Return the [x, y] coordinate for the center point of the cell that contains the specified text.  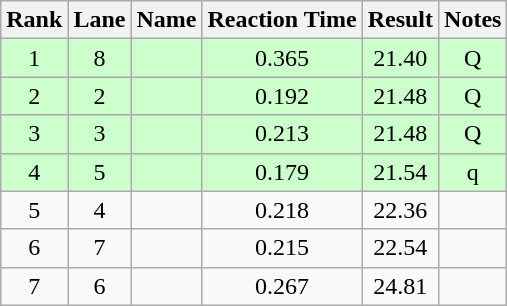
0.213 [282, 134]
22.54 [400, 248]
22.36 [400, 210]
21.40 [400, 58]
Result [400, 20]
0.218 [282, 210]
Notes [473, 20]
21.54 [400, 172]
0.215 [282, 248]
0.179 [282, 172]
1 [34, 58]
Name [166, 20]
q [473, 172]
Rank [34, 20]
24.81 [400, 286]
Reaction Time [282, 20]
Lane [100, 20]
8 [100, 58]
0.192 [282, 96]
0.267 [282, 286]
0.365 [282, 58]
